Search for the cell housing the specified text and yield its (x, y) center coordinate. 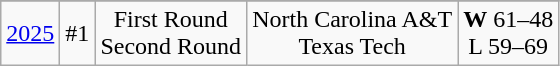
W 61–48L 59–69 (508, 34)
North Carolina A&TTexas Tech (352, 34)
First RoundSecond Round (171, 34)
#1 (78, 34)
2025 (30, 34)
